Search for the cell housing the specified text and yield its [X, Y] center coordinate. 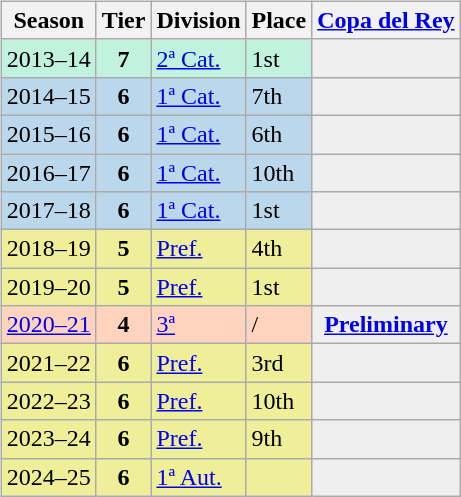
2013–14 [48, 58]
2022–23 [48, 401]
1ª Aut. [198, 477]
2019–20 [48, 287]
3rd [279, 363]
2020–21 [48, 325]
2024–25 [48, 477]
9th [279, 439]
2017–18 [48, 211]
Season [48, 20]
Copa del Rey [386, 20]
2018–19 [48, 249]
3ª [198, 325]
2ª Cat. [198, 58]
Tier [124, 20]
2015–16 [48, 134]
7 [124, 58]
Division [198, 20]
6th [279, 134]
2016–17 [48, 173]
2014–15 [48, 96]
4 [124, 325]
7th [279, 96]
Preliminary [386, 325]
4th [279, 249]
2023–24 [48, 439]
Place [279, 20]
/ [279, 325]
2021–22 [48, 363]
